Detect which cell encompasses the target text, then output its (x, y) center coordinate. 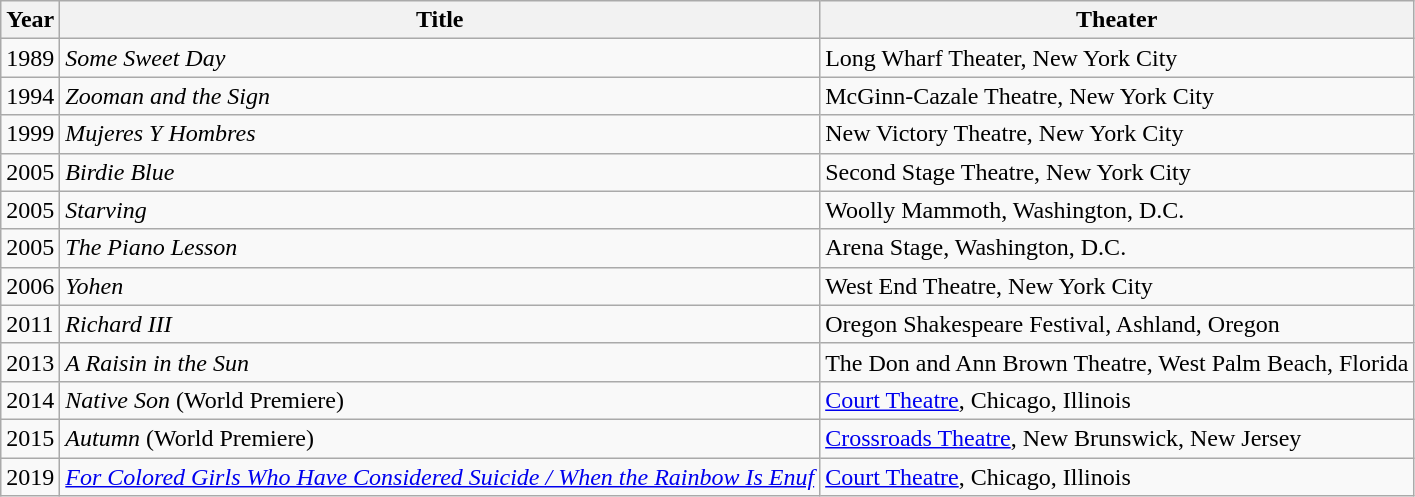
West End Theatre, New York City (1117, 286)
Long Wharf Theater, New York City (1117, 58)
Autumn (World Premiere) (440, 438)
Year (30, 20)
Mujeres Y Hombres (440, 134)
For Colored Girls Who Have Considered Suicide / When the Rainbow Is Enuf (440, 477)
Yohen (440, 286)
Second Stage Theatre, New York City (1117, 172)
2006 (30, 286)
1999 (30, 134)
Oregon Shakespeare Festival, Ashland, Oregon (1117, 324)
2013 (30, 362)
Starving (440, 210)
2011 (30, 324)
A Raisin in the Sun (440, 362)
1989 (30, 58)
Birdie Blue (440, 172)
Arena Stage, Washington, D.C. (1117, 248)
2019 (30, 477)
Richard III (440, 324)
Some Sweet Day (440, 58)
2015 (30, 438)
2014 (30, 400)
Native Son (World Premiere) (440, 400)
Woolly Mammoth, Washington, D.C. (1117, 210)
The Don and Ann Brown Theatre, West Palm Beach, Florida (1117, 362)
Crossroads Theatre, New Brunswick, New Jersey (1117, 438)
The Piano Lesson (440, 248)
Zooman and the Sign (440, 96)
1994 (30, 96)
New Victory Theatre, New York City (1117, 134)
Title (440, 20)
McGinn-Cazale Theatre, New York City (1117, 96)
Theater (1117, 20)
